Return (x, y) of the center of cell containing provided text 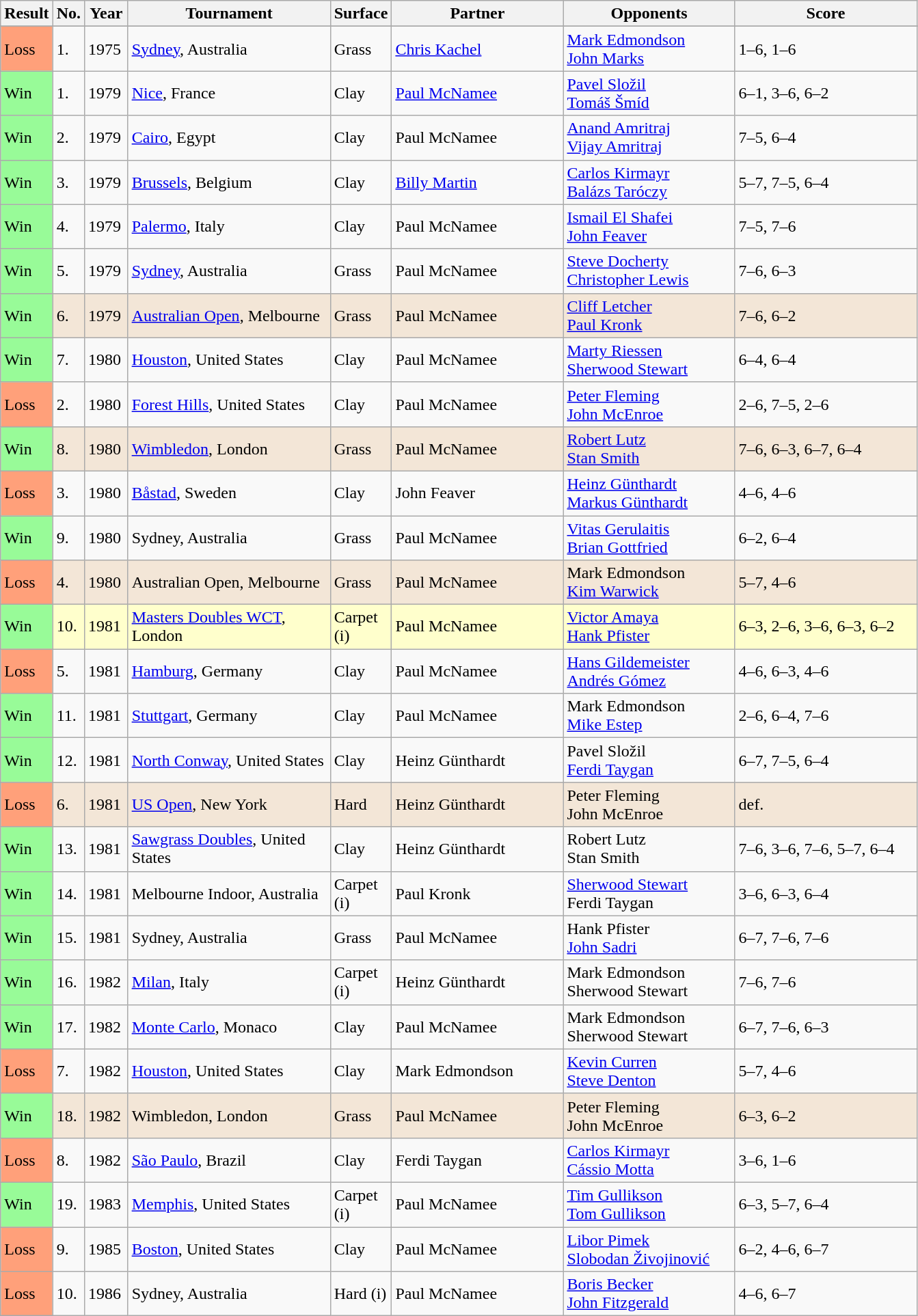
Boris Becker John Fitzgerald (649, 1294)
4–6, 6–7 (826, 1294)
1–6, 1–6 (826, 49)
John Feaver (477, 493)
6–2, 4–6, 6–7 (826, 1249)
Cairo, Egypt (229, 138)
7–6, 6–3, 6–7, 6–4 (826, 448)
Sherwood Stewart Ferdi Taygan (649, 894)
Sawgrass Doubles, United States (229, 849)
16. (68, 983)
Anand Amritraj Vijay Amritraj (649, 138)
6–7, 7–6, 6–3 (826, 1026)
Score (826, 14)
19. (68, 1204)
6–3, 6–2 (826, 1115)
Heinz Günthardt Markus Günthardt (649, 493)
Tournament (229, 14)
Monte Carlo, Monaco (229, 1026)
Ismail El Shafei John Feaver (649, 227)
Pavel Složil Tomáš Šmíd (649, 93)
Partner (477, 14)
15. (68, 937)
Hans Gildemeister Andrés Gómez (649, 671)
Surface (361, 14)
Milan, Italy (229, 983)
7–5, 6–4 (826, 138)
Mark Edmondson Kim Warwick (649, 582)
Stuttgart, Germany (229, 716)
Nice, France (229, 93)
Melbourne Indoor, Australia (229, 894)
São Paulo, Brazil (229, 1160)
3–6, 1–6 (826, 1160)
Hard (i) (361, 1294)
1986 (107, 1294)
3–6, 6–3, 6–4 (826, 894)
Masters Doubles WCT, London (229, 627)
2–6, 6–4, 7–6 (826, 716)
Hamburg, Germany (229, 671)
Hank Pfister John Sadri (649, 937)
1985 (107, 1249)
4–6, 4–6 (826, 493)
Brussels, Belgium (229, 182)
Hard (361, 805)
Palermo, Italy (229, 227)
Year (107, 14)
Mark Edmondson Mike Estep (649, 716)
6–4, 6–4 (826, 359)
Kevin Curren Steve Denton (649, 1071)
Result (27, 14)
Marty Riessen Sherwood Stewart (649, 359)
6–1, 3–6, 6–2 (826, 93)
7–6, 3–6, 7–6, 5–7, 6–4 (826, 849)
Libor Pimek Slobodan Živojinović (649, 1249)
Vitas Gerulaitis Brian Gottfried (649, 537)
Victor Amaya Hank Pfister (649, 627)
7–6, 6–3 (826, 271)
Forest Hills, United States (229, 405)
6–7, 7–6, 7–6 (826, 937)
17. (68, 1026)
Mark Edmondson John Marks (649, 49)
6–3, 2–6, 3–6, 6–3, 6–2 (826, 627)
Billy Martin (477, 182)
Chris Kachel (477, 49)
Boston, United States (229, 1249)
6–3, 5–7, 6–4 (826, 1204)
18. (68, 1115)
Steve Docherty Christopher Lewis (649, 271)
US Open, New York (229, 805)
Memphis, United States (229, 1204)
6–2, 6–4 (826, 537)
12. (68, 760)
Mark Edmondson (477, 1071)
North Conway, United States (229, 760)
No. (68, 14)
2–6, 7–5, 2–6 (826, 405)
7–5, 7–6 (826, 227)
7–6, 6–2 (826, 316)
Pavel Složil Ferdi Taygan (649, 760)
Paul Kronk (477, 894)
def. (826, 805)
7–6, 7–6 (826, 983)
Carlos Kirmayr Cássio Motta (649, 1160)
Carlos Kirmayr Balázs Taróczy (649, 182)
6–7, 7–5, 6–4 (826, 760)
Båstad, Sweden (229, 493)
5–7, 7–5, 6–4 (826, 182)
1983 (107, 1204)
14. (68, 894)
Cliff Letcher Paul Kronk (649, 316)
Opponents (649, 14)
Tim Gullikson Tom Gullikson (649, 1204)
4–6, 6–3, 4–6 (826, 671)
11. (68, 716)
1975 (107, 49)
13. (68, 849)
Ferdi Taygan (477, 1160)
